Find where the given text appears and provide that cell's center as (X, Y) coordinate. 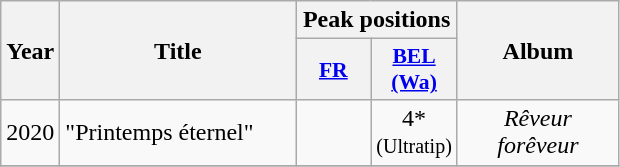
Rêveur forêveur (538, 132)
Peak positions (376, 20)
FR (334, 70)
Year (30, 50)
Album (538, 50)
BEL (Wa) (414, 70)
Title (178, 50)
"Printemps éternel" (178, 132)
2020 (30, 132)
4*(Ultratip) (414, 132)
